Output the (x, y) coordinate of the center of the cell containing the given text.  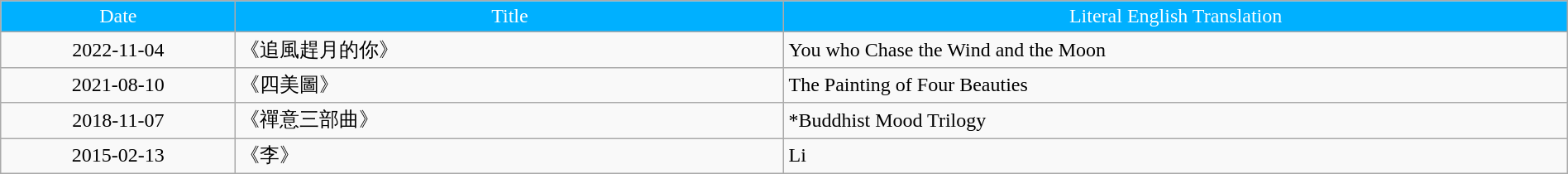
Literal English Translation (1176, 17)
Date (118, 17)
《李》 (509, 156)
《四美圖》 (509, 85)
《追風趕月的你》 (509, 50)
*Buddhist Mood Trilogy (1176, 121)
Title (509, 17)
The Painting of Four Beauties (1176, 85)
《禪意三部曲》 (509, 121)
2018-11-07 (118, 121)
2021-08-10 (118, 85)
Li (1176, 156)
2022-11-04 (118, 50)
You who Chase the Wind and the Moon (1176, 50)
2015-02-13 (118, 156)
